Pinpoint the cell where the given text exists, returning its (X, Y) midpoint coordinate. 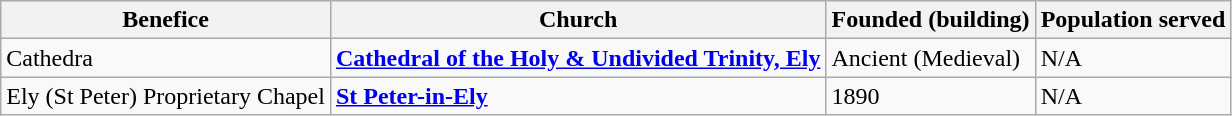
Population served (1133, 20)
Church (578, 20)
Founded (building) (930, 20)
Cathedral of the Holy & Undivided Trinity, Ely (578, 58)
Benefice (166, 20)
Ancient (Medieval) (930, 58)
Ely (St Peter) Proprietary Chapel (166, 96)
Cathedra (166, 58)
1890 (930, 96)
St Peter-in-Ely (578, 96)
